Output the (X, Y) coordinate of the center of the cell containing the given text.  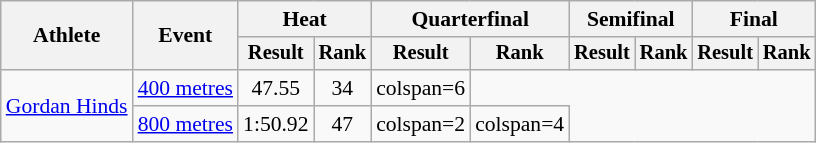
Athlete (67, 36)
Semifinal (630, 19)
colspan=6 (420, 88)
Quarterfinal (470, 19)
Heat (304, 19)
47.55 (276, 88)
1:50.92 (276, 124)
colspan=2 (420, 124)
34 (343, 88)
Event (186, 36)
Final (754, 19)
Gordan Hinds (67, 106)
800 metres (186, 124)
47 (343, 124)
colspan=4 (520, 124)
400 metres (186, 88)
